Capture the cell that displays the provided text and extract its (X, Y) central coordinate. 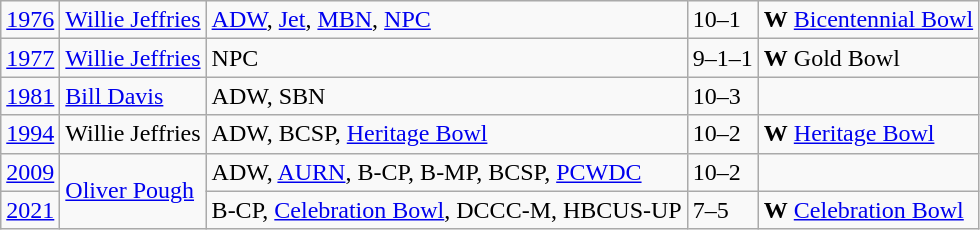
1976 (30, 20)
1981 (30, 96)
2021 (30, 210)
W Gold Bowl (868, 58)
NPC (446, 58)
W Celebration Bowl (868, 210)
1994 (30, 134)
2009 (30, 172)
1977 (30, 58)
7–5 (722, 210)
Oliver Pough (133, 191)
W Heritage Bowl (868, 134)
9–1–1 (722, 58)
ADW, Jet, MBN, NPC (446, 20)
10–3 (722, 96)
ADW, SBN (446, 96)
W Bicentennial Bowl (868, 20)
10–1 (722, 20)
ADW, BCSP, Heritage Bowl (446, 134)
Bill Davis (133, 96)
ADW, AURN, B-CP, B-MP, BCSP, PCWDC (446, 172)
B-CP, Celebration Bowl, DCCC-M, HBCUS-UP (446, 210)
